Output the [X, Y] coordinate of the center of the cell containing the given text.  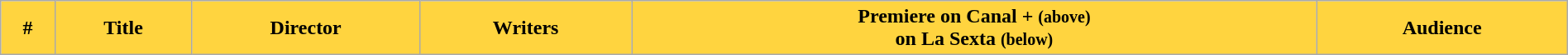
Title [123, 28]
Premiere on Canal + (above)on La Sexta (below) [974, 28]
Audience [1442, 28]
Director [306, 28]
Writers [525, 28]
# [28, 28]
